Output the (X, Y) coordinate of the center of the cell containing the given text.  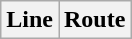
Line (30, 20)
Route (94, 20)
